Search for the cell housing the specified text and yield its (X, Y) center coordinate. 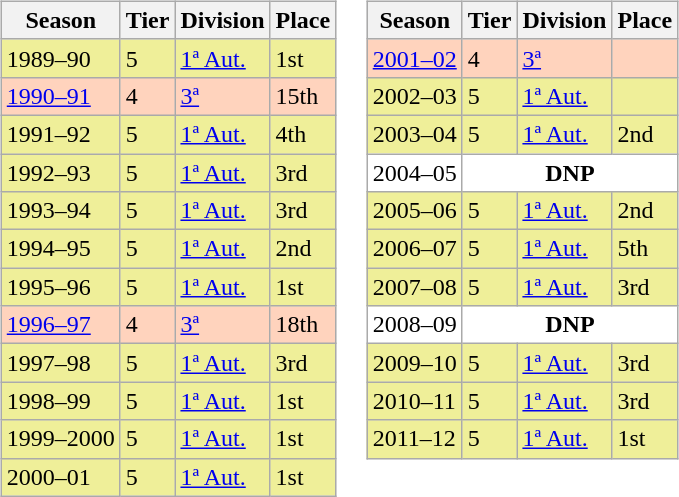
18th (303, 325)
1997–98 (60, 363)
2010–11 (414, 401)
15th (303, 96)
2003–04 (414, 134)
1993–94 (60, 211)
2000–01 (60, 477)
1991–92 (60, 134)
2006–07 (414, 249)
2002–03 (414, 96)
1990–91 (60, 96)
1998–99 (60, 401)
2011–12 (414, 439)
2009–10 (414, 363)
4th (303, 134)
1992–93 (60, 173)
5th (645, 249)
2008–09 (414, 325)
1989–90 (60, 58)
2005–06 (414, 211)
1996–97 (60, 325)
2001–02 (414, 58)
2004–05 (414, 173)
1994–95 (60, 249)
2007–08 (414, 287)
1995–96 (60, 287)
1999–2000 (60, 439)
